Detect which cell encompasses the target text, then output its (x, y) center coordinate. 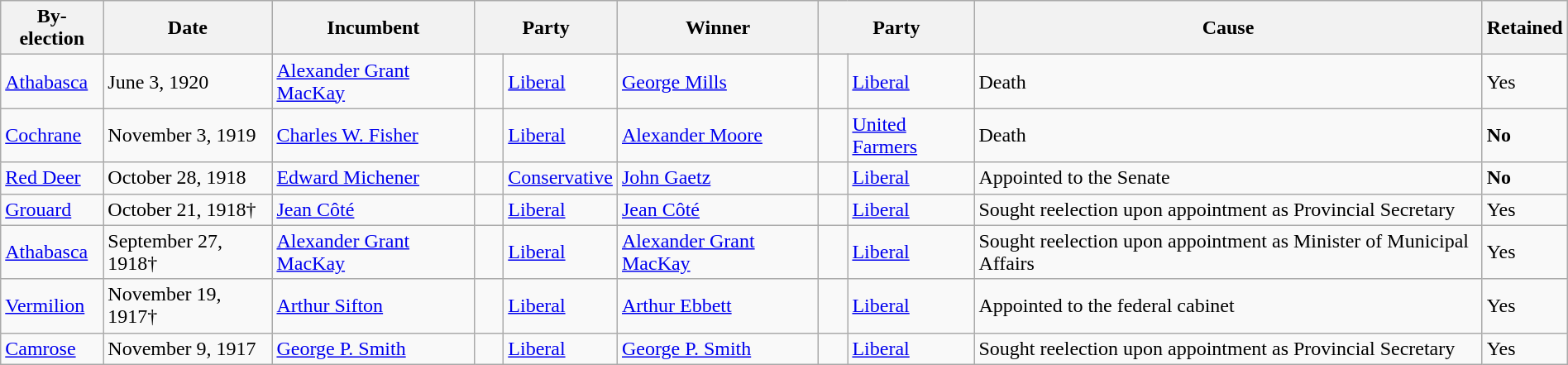
Red Deer (52, 178)
Alexander Moore (718, 136)
Appointed to the federal cabinet (1228, 306)
By-election (52, 28)
Conservative (561, 178)
Retained (1525, 28)
Cause (1228, 28)
Appointed to the Senate (1228, 178)
Cochrane (52, 136)
October 21, 1918† (188, 209)
Incumbent (374, 28)
Grouard (52, 209)
October 28, 1918 (188, 178)
June 3, 1920 (188, 81)
November 9, 1917 (188, 348)
George Mills (718, 81)
November 3, 1919 (188, 136)
Camrose (52, 348)
John Gaetz (718, 178)
November 19, 1917† (188, 306)
Charles W. Fisher (374, 136)
Sought reelection upon appointment as Minister of Municipal Affairs (1228, 252)
Arthur Ebbett (718, 306)
Winner (718, 28)
Edward Michener (374, 178)
September 27, 1918† (188, 252)
Vermilion (52, 306)
Arthur Sifton (374, 306)
United Farmers (911, 136)
Date (188, 28)
